Search for the cell housing the specified text and yield its (x, y) center coordinate. 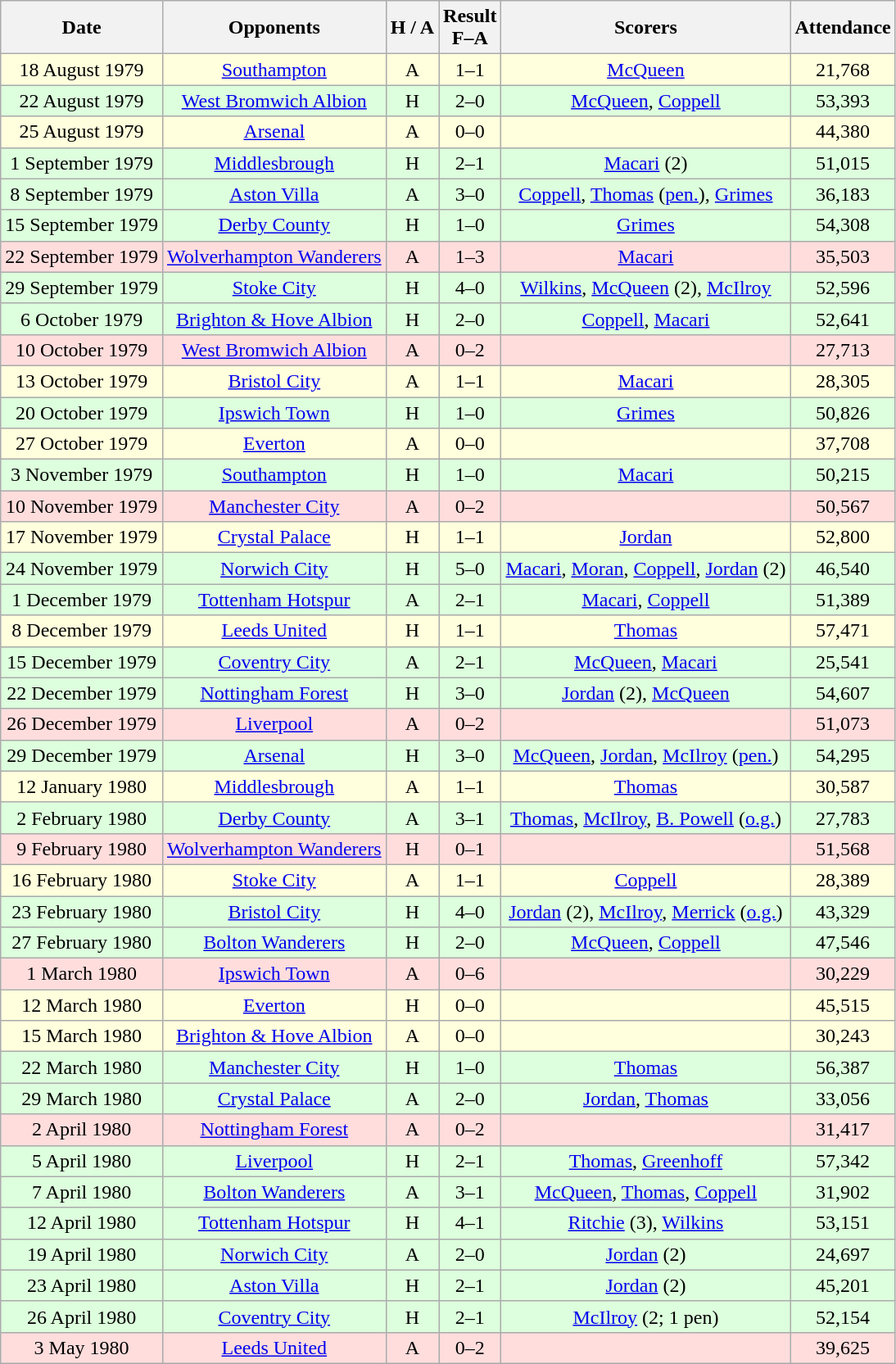
35,503 (843, 256)
Coppell (645, 880)
2 April 1980 (82, 1130)
Jordan (2), McQueen (645, 693)
27,783 (843, 818)
8 September 1979 (82, 194)
24,697 (843, 1254)
22 August 1979 (82, 101)
12 April 1980 (82, 1223)
1 March 1980 (82, 974)
2 February 1980 (82, 818)
31,902 (843, 1192)
18 August 1979 (82, 70)
45,515 (843, 1005)
Macari (2) (645, 163)
0–6 (470, 974)
17 November 1979 (82, 537)
5–0 (470, 569)
57,471 (843, 631)
6 October 1979 (82, 319)
1 December 1979 (82, 600)
51,568 (843, 849)
19 April 1980 (82, 1254)
McQueen (645, 70)
52,154 (843, 1316)
Jordan, Thomas (645, 1099)
ResultF–A (470, 28)
30,243 (843, 1036)
30,587 (843, 786)
25 August 1979 (82, 132)
Thomas, McIlroy, B. Powell (o.g.) (645, 818)
28,305 (843, 381)
13 October 1979 (82, 381)
54,295 (843, 755)
51,073 (843, 724)
37,708 (843, 444)
53,393 (843, 101)
47,546 (843, 943)
50,826 (843, 412)
8 December 1979 (82, 631)
15 March 1980 (82, 1036)
22 September 1979 (82, 256)
7 April 1980 (82, 1192)
12 January 1980 (82, 786)
5 April 1980 (82, 1161)
H / A (412, 28)
Coppell, Macari (645, 319)
3 May 1980 (82, 1348)
22 March 1980 (82, 1067)
27,713 (843, 350)
45,201 (843, 1285)
Wilkins, McQueen (2), McIlroy (645, 288)
22 December 1979 (82, 693)
9 February 1980 (82, 849)
Opponents (274, 28)
4–1 (470, 1223)
27 February 1980 (82, 943)
24 November 1979 (82, 569)
30,229 (843, 974)
15 September 1979 (82, 225)
33,056 (843, 1099)
54,607 (843, 693)
29 December 1979 (82, 755)
21,768 (843, 70)
Attendance (843, 28)
29 September 1979 (82, 288)
52,596 (843, 288)
15 December 1979 (82, 662)
50,567 (843, 506)
Scorers (645, 28)
29 March 1980 (82, 1099)
McQueen, Thomas, Coppell (645, 1192)
57,342 (843, 1161)
56,387 (843, 1067)
Thomas, Greenhoff (645, 1161)
44,380 (843, 132)
10 November 1979 (82, 506)
3 November 1979 (82, 475)
1–3 (470, 256)
28,389 (843, 880)
26 April 1980 (82, 1316)
36,183 (843, 194)
10 October 1979 (82, 350)
50,215 (843, 475)
Ritchie (3), Wilkins (645, 1223)
25,541 (843, 662)
Coppell, Thomas (pen.), Grimes (645, 194)
23 April 1980 (82, 1285)
20 October 1979 (82, 412)
Date (82, 28)
0–1 (470, 849)
McQueen, Macari (645, 662)
23 February 1980 (82, 912)
43,329 (843, 912)
Macari, Coppell (645, 600)
Macari, Moran, Coppell, Jordan (2) (645, 569)
McIlroy (2; 1 pen) (645, 1316)
51,015 (843, 163)
27 October 1979 (82, 444)
12 March 1980 (82, 1005)
31,417 (843, 1130)
53,151 (843, 1223)
McQueen, Jordan, McIlroy (pen.) (645, 755)
1 September 1979 (82, 163)
51,389 (843, 600)
26 December 1979 (82, 724)
52,800 (843, 537)
16 February 1980 (82, 880)
52,641 (843, 319)
39,625 (843, 1348)
Jordan (2), McIlroy, Merrick (o.g.) (645, 912)
54,308 (843, 225)
Jordan (645, 537)
46,540 (843, 569)
